Provide the [X, Y] coordinate of the cell's center where the given text is located.  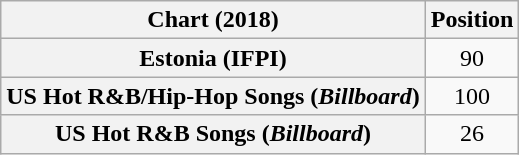
26 [472, 134]
90 [472, 58]
100 [472, 96]
Chart (2018) [213, 20]
Estonia (IFPI) [213, 58]
US Hot R&B Songs (Billboard) [213, 134]
US Hot R&B/Hip-Hop Songs (Billboard) [213, 96]
Position [472, 20]
